Search for the cell housing the specified text and yield its (x, y) center coordinate. 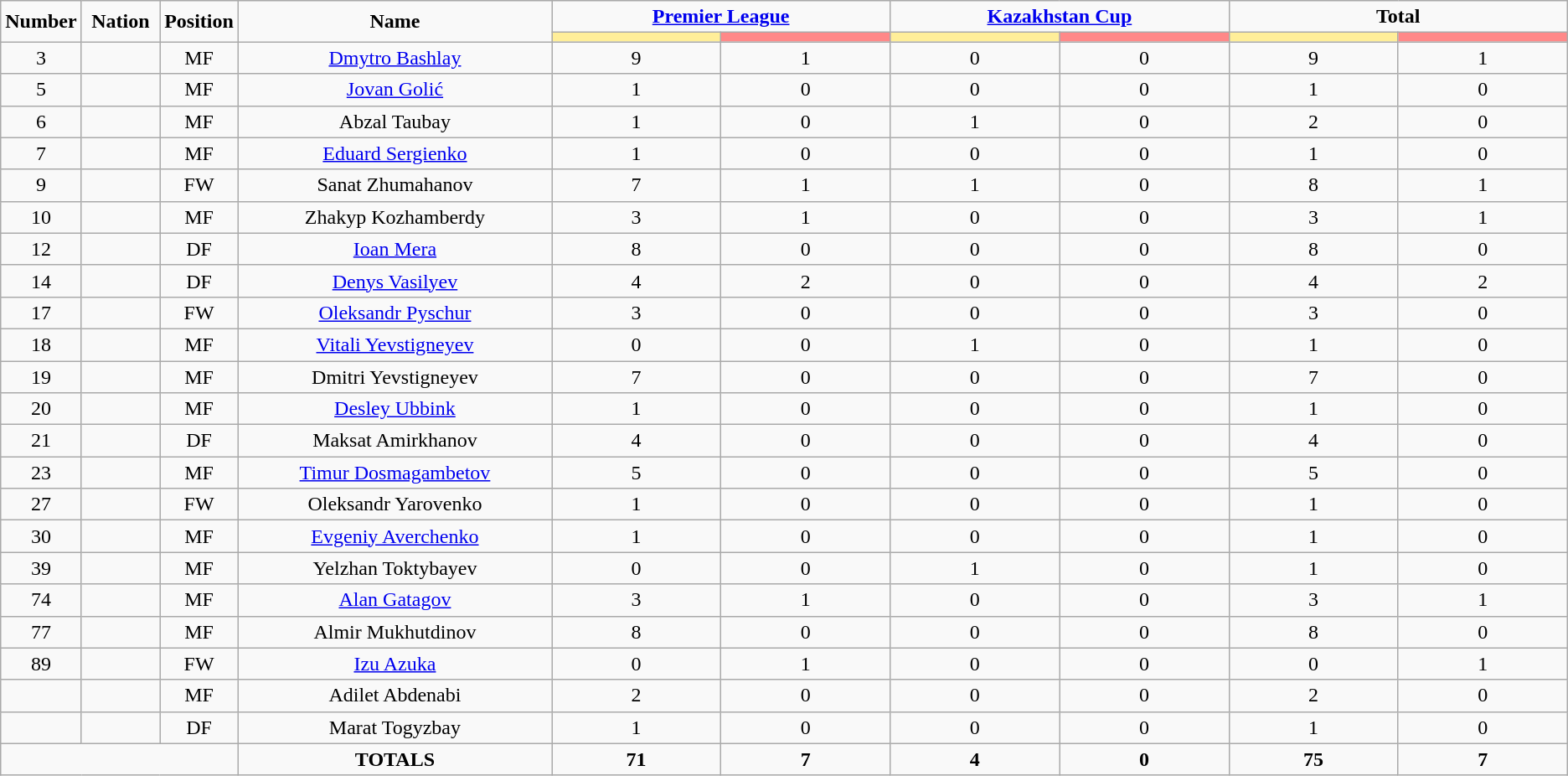
Desley Ubbink (395, 409)
Zhakyp Kozhamberdy (395, 217)
Izu Azuka (395, 664)
TOTALS (395, 759)
27 (41, 504)
Almir Mukhutdinov (395, 632)
Marat Togyzbay (395, 727)
75 (1313, 759)
Ioan Mera (395, 249)
Adilet Abdenabi (395, 696)
12 (41, 249)
39 (41, 568)
89 (41, 664)
Oleksandr Yarovenko (395, 504)
14 (41, 281)
Vitali Yevstigneyev (395, 344)
77 (41, 632)
30 (41, 536)
6 (41, 122)
Alan Gatagov (395, 600)
74 (41, 600)
21 (41, 441)
18 (41, 344)
Dmytro Bashlay (395, 58)
Premier League (720, 17)
Name (395, 22)
Oleksandr Pyschur (395, 313)
Kazakhstan Cup (1060, 17)
Nation (121, 22)
Timur Dosmagambetov (395, 473)
23 (41, 473)
Total (1398, 17)
Dmitri Yevstigneyev (395, 376)
Evgeniy Averchenko (395, 536)
Abzal Taubay (395, 122)
Jovan Golić (395, 90)
Number (41, 22)
17 (41, 313)
Maksat Amirkhanov (395, 441)
Sanat Zhumahanov (395, 185)
19 (41, 376)
20 (41, 409)
10 (41, 217)
Yelzhan Toktybayev (395, 568)
Eduard Sergienko (395, 153)
71 (636, 759)
Denys Vasilyev (395, 281)
Position (199, 22)
